Extract the (X, Y) coordinate from the center of the cell holding the provided text.  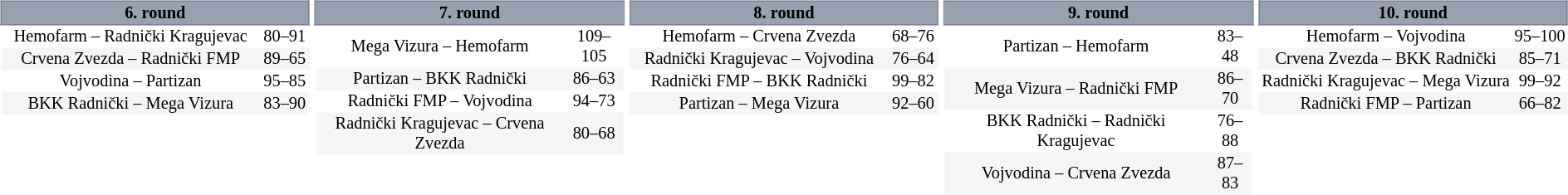
Radnički FMP – BKK Radnički (759, 81)
6. round (154, 12)
BKK Radnički – Mega Vizura (130, 105)
95–85 (284, 81)
10. round (1414, 12)
86–70 (1230, 90)
Radnički FMP – Partizan (1386, 103)
76–88 (1230, 131)
Hemofarm – Crvena Zvezda (759, 37)
Vojvodina – Crvena Zvezda (1076, 174)
7. round (470, 12)
92–60 (913, 105)
Radnički Kragujevac – Mega Vizura (1386, 81)
68–76 (913, 37)
95–100 (1540, 37)
Crvena Zvezda – Radnički FMP (130, 60)
Radnički Kragujevac – Crvena Zvezda (440, 133)
9. round (1098, 12)
Radnički FMP – Vojvodina (440, 101)
99–92 (1540, 81)
Vojvodina – Partizan (130, 81)
Partizan – Hemofarm (1076, 46)
80–68 (594, 133)
BKK Radnički – Radnički Kragujevac (1076, 131)
94–73 (594, 101)
Radnički Kragujevac – Vojvodina (759, 60)
8. round (784, 12)
66–82 (1540, 103)
Hemofarm – Vojvodina (1386, 37)
Crvena Zvezda – BKK Radnički (1386, 58)
99–82 (913, 81)
Mega Vizura – Hemofarm (440, 46)
Hemofarm – Radnički Kragujevac (130, 37)
80–91 (284, 37)
85–71 (1540, 58)
Partizan – Mega Vizura (759, 105)
Mega Vizura – Radnički FMP (1076, 90)
83–90 (284, 105)
109–105 (594, 46)
Partizan – BKK Radnički (440, 78)
87–83 (1230, 174)
89–65 (284, 60)
86–63 (594, 78)
76–64 (913, 60)
83–48 (1230, 46)
